Return the (X, Y) coordinate for the center point of the cell that contains the specified text.  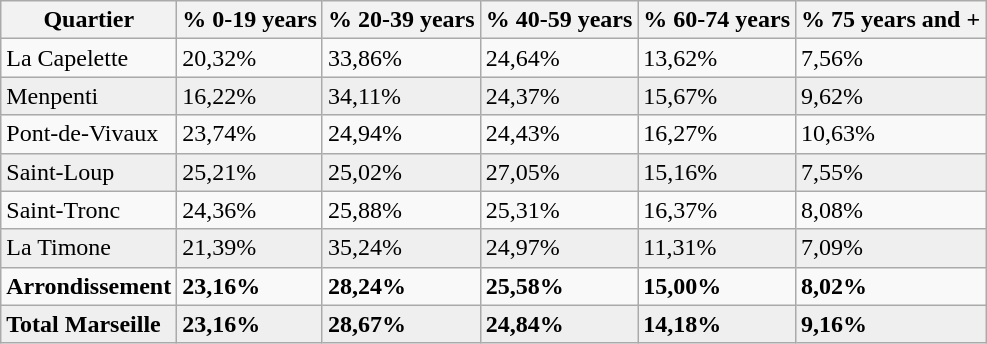
28,24% (401, 286)
La Capelette (89, 58)
23,74% (250, 134)
16,22% (250, 96)
25,31% (559, 210)
Arrondissement (89, 286)
24,64% (559, 58)
Total Marseille (89, 324)
28,67% (401, 324)
15,00% (717, 286)
9,62% (891, 96)
% 75 years and + (891, 20)
24,37% (559, 96)
% 40-59 years (559, 20)
9,16% (891, 324)
16,27% (717, 134)
25,02% (401, 172)
Menpenti (89, 96)
Saint-Tronc (89, 210)
% 60-74 years (717, 20)
20,32% (250, 58)
24,84% (559, 324)
7,55% (891, 172)
10,63% (891, 134)
34,11% (401, 96)
% 0-19 years (250, 20)
24,94% (401, 134)
21,39% (250, 248)
Quartier (89, 20)
16,37% (717, 210)
8,02% (891, 286)
15,67% (717, 96)
7,09% (891, 248)
13,62% (717, 58)
Pont-de-Vivaux (89, 134)
8,08% (891, 210)
14,18% (717, 324)
33,86% (401, 58)
Saint-Loup (89, 172)
La Timone (89, 248)
24,97% (559, 248)
7,56% (891, 58)
% 20-39 years (401, 20)
35,24% (401, 248)
11,31% (717, 248)
24,36% (250, 210)
27,05% (559, 172)
24,43% (559, 134)
25,21% (250, 172)
15,16% (717, 172)
25,88% (401, 210)
25,58% (559, 286)
